Pinpoint the cell where the given text exists, returning its (x, y) midpoint coordinate. 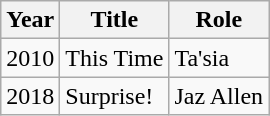
2018 (30, 96)
Year (30, 20)
Title (114, 20)
Ta'sia (219, 58)
2010 (30, 58)
Role (219, 20)
Jaz Allen (219, 96)
Surprise! (114, 96)
This Time (114, 58)
